Determine the (X, Y) coordinate at the center of the cell enclosing the given text.  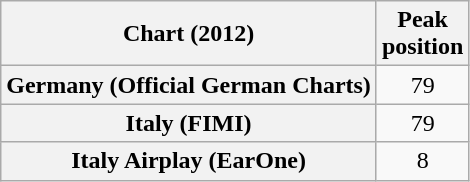
Peakposition (422, 34)
8 (422, 161)
Italy Airplay (EarOne) (189, 161)
Chart (2012) (189, 34)
Italy (FIMI) (189, 123)
Germany (Official German Charts) (189, 85)
